Locate the cell with the specified text and output its (x, y) center coordinate. 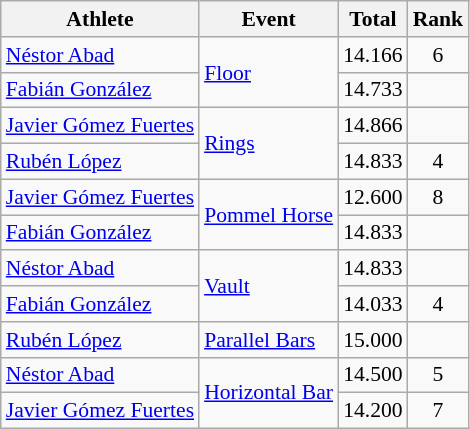
5 (438, 375)
Rings (268, 144)
14.733 (372, 90)
14.866 (372, 126)
Vault (268, 286)
14.166 (372, 55)
Parallel Bars (268, 340)
Floor (268, 72)
8 (438, 197)
Event (268, 19)
15.000 (372, 340)
12.600 (372, 197)
Athlete (100, 19)
14.033 (372, 304)
Pommel Horse (268, 214)
Horizontal Bar (268, 392)
7 (438, 411)
6 (438, 55)
Rank (438, 19)
Total (372, 19)
14.500 (372, 375)
14.200 (372, 411)
